Pinpoint the cell where the given text exists, returning its [x, y] midpoint coordinate. 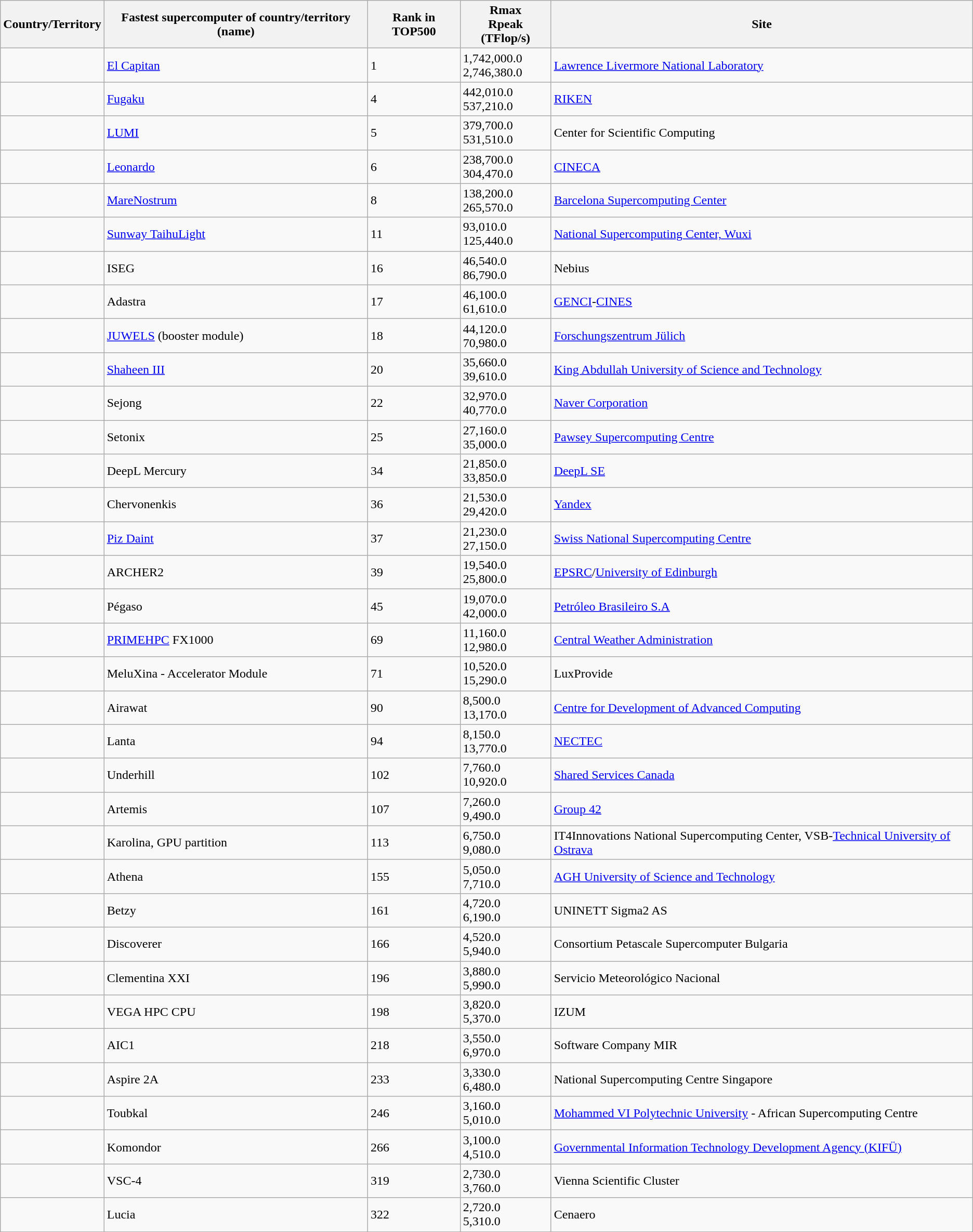
442,010.0537,210.0 [505, 99]
CINECA [762, 166]
34 [414, 471]
102 [414, 775]
35,660.039,610.0 [505, 369]
National Supercomputing Center, Wuxi [762, 234]
Mohammed VI Polytechnic University - African Supercomputing Centre [762, 1113]
ARCHER2 [236, 573]
Karolina, GPU partition [236, 843]
22 [414, 403]
155 [414, 876]
MareNostrum [236, 201]
238,700.0304,470.0 [505, 166]
8,500.013,170.0 [505, 708]
Servicio Meteorológico Nacional [762, 978]
Discoverer [236, 944]
PRIMEHPC FX1000 [236, 640]
Barcelona Supercomputing Center [762, 201]
IT4Innovations National Supercomputing Center, VSB-Technical University of Ostrava [762, 843]
Sunway TaihuLight [236, 234]
3,100.04,510.0 [505, 1147]
2,730.03,760.0 [505, 1181]
5,050.07,710.0 [505, 876]
94 [414, 741]
Airawat [236, 708]
Betzy [236, 910]
AIC1 [236, 1045]
Central Weather Administration [762, 640]
46,540.086,790.0 [505, 268]
3,820.05,370.0 [505, 1012]
Fugaku [236, 99]
LuxProvide [762, 673]
Swiss National Supercomputing Centre [762, 538]
2,720.05,310.0 [505, 1215]
Forschungszentrum Jülich [762, 336]
113 [414, 843]
17 [414, 301]
246 [414, 1113]
Shared Services Canada [762, 775]
3,330.06,480.0 [505, 1080]
Yandex [762, 505]
138,200.0265,570.0 [505, 201]
3,160.05,010.0 [505, 1113]
21,850.033,850.0 [505, 471]
IZUM [762, 1012]
71 [414, 673]
Piz Daint [236, 538]
King Abdullah University of Science and Technology [762, 369]
Clementina XXI [236, 978]
44,120.070,980.0 [505, 336]
AGH University of Science and Technology [762, 876]
69 [414, 640]
6,750.09,080.0 [505, 843]
198 [414, 1012]
37 [414, 538]
11 [414, 234]
Aspire 2A [236, 1080]
Consortium Petascale Supercomputer Bulgaria [762, 944]
EPSRC/University of Edinburgh [762, 573]
319 [414, 1181]
16 [414, 268]
11,160.012,980.0 [505, 640]
Naver Corporation [762, 403]
21,530.029,420.0 [505, 505]
266 [414, 1147]
Setonix [236, 436]
8 [414, 201]
Centre for Development of Advanced Computing [762, 708]
DeepL Mercury [236, 471]
ISEG [236, 268]
322 [414, 1215]
Sejong [236, 403]
5 [414, 133]
Governmental Information Technology Development Agency (KIFÜ) [762, 1147]
20 [414, 369]
19,540.025,800.0 [505, 573]
93,010.0125,440.0 [505, 234]
Underhill [236, 775]
7,760.010,920.0 [505, 775]
Lanta [236, 741]
Komondor [236, 1147]
379,700.0531,510.0 [505, 133]
7,260.09,490.0 [505, 809]
Center for Scientific Computing [762, 133]
National Supercomputing Centre Singapore [762, 1080]
32,970.040,770.0 [505, 403]
VSC-4 [236, 1181]
233 [414, 1080]
8,150.013,770.0 [505, 741]
GENCI-CINES [762, 301]
166 [414, 944]
Vienna Scientific Cluster [762, 1181]
1 [414, 65]
18 [414, 336]
Artemis [236, 809]
46,100.061,610.0 [505, 301]
3,880.05,990.0 [505, 978]
45 [414, 606]
VEGA HPC CPU [236, 1012]
90 [414, 708]
Pégaso [236, 606]
218 [414, 1045]
NECTEC [762, 741]
4 [414, 99]
El Capitan [236, 65]
25 [414, 436]
Rank in TOP500 [414, 24]
Fastest supercomputer of country/territory (name) [236, 24]
Athena [236, 876]
UNINETT Sigma2 AS [762, 910]
Nebius [762, 268]
1,742,000.02,746,380.0 [505, 65]
3,550.06,970.0 [505, 1045]
6 [414, 166]
JUWELS (booster module) [236, 336]
Chervonenkis [236, 505]
RIKEN [762, 99]
Lucia [236, 1215]
RmaxRpeak (TFlop/s) [505, 24]
19,070.042,000.0 [505, 606]
Shaheen III [236, 369]
4,720.06,190.0 [505, 910]
Toubkal [236, 1113]
Pawsey Supercomputing Centre [762, 436]
27,160.035,000.0 [505, 436]
Petróleo Brasileiro S.A [762, 606]
21,230.027,150.0 [505, 538]
161 [414, 910]
Site [762, 24]
107 [414, 809]
Group 42 [762, 809]
Adastra [236, 301]
10,520.015,290.0 [505, 673]
39 [414, 573]
Cenaero [762, 1215]
Lawrence Livermore National Laboratory [762, 65]
4,520.05,940.0 [505, 944]
Software Company MIR [762, 1045]
DeepL SE [762, 471]
Leonardo [236, 166]
36 [414, 505]
LUMI [236, 133]
MeluXina - Accelerator Module [236, 673]
Country/Territory [52, 24]
196 [414, 978]
